Find where the given text appears and provide that cell's center as (x, y) coordinate. 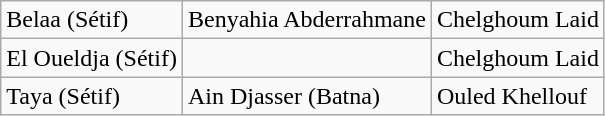
Ain Djasser (Batna) (306, 96)
Taya (Sétif) (92, 96)
Benyahia Abderrahmane (306, 20)
El Oueldja (Sétif) (92, 58)
Belaa (Sétif) (92, 20)
Ouled Khellouf (518, 96)
